Return (x, y) of the center of cell containing provided text 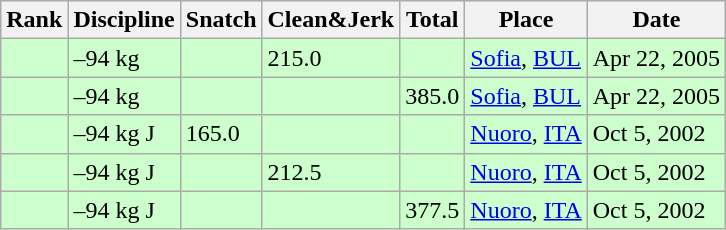
Total (432, 20)
Snatch (221, 20)
Rank (34, 20)
Place (526, 20)
215.0 (331, 58)
Clean&Jerk (331, 20)
212.5 (331, 172)
377.5 (432, 210)
165.0 (221, 134)
Discipline (124, 20)
Date (656, 20)
385.0 (432, 96)
